Pinpoint the cell where the given text exists, returning its (x, y) midpoint coordinate. 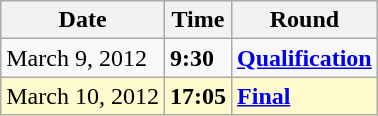
Final (305, 96)
March 9, 2012 (83, 58)
Qualification (305, 58)
9:30 (198, 58)
Date (83, 20)
Round (305, 20)
Time (198, 20)
March 10, 2012 (83, 96)
17:05 (198, 96)
